Capture the cell that displays the provided text and extract its (X, Y) central coordinate. 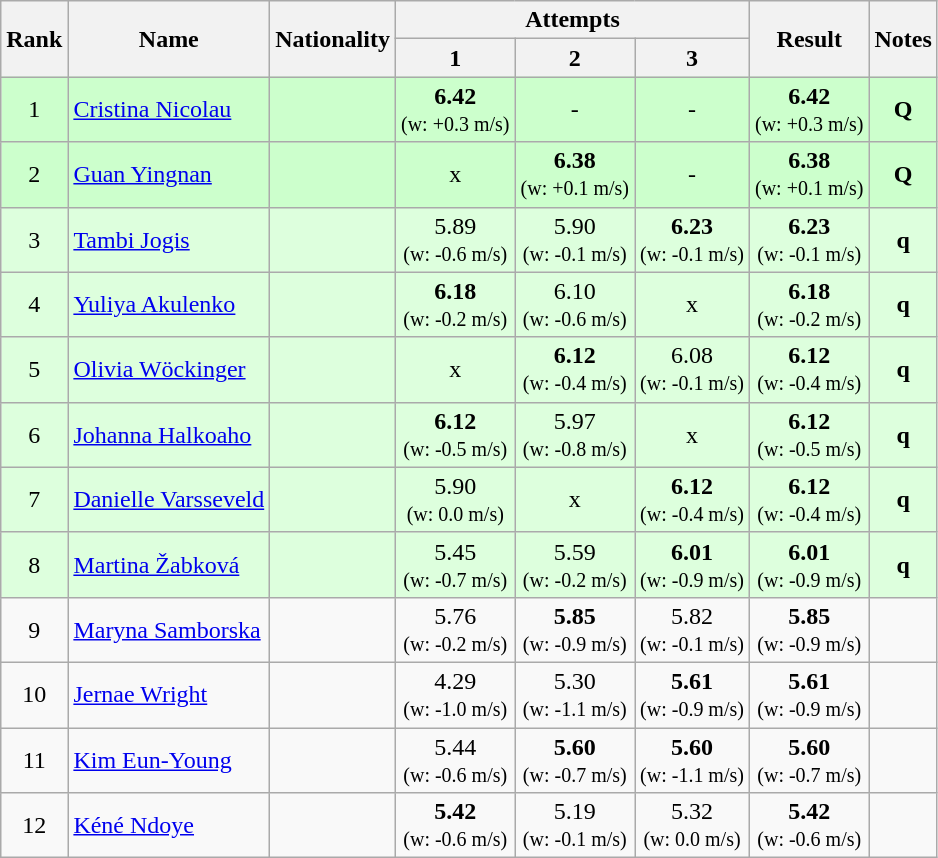
Guan Yingnan (169, 174)
4 (34, 304)
5.89(w: -0.6 m/s) (455, 240)
Maryna Samborska (169, 630)
Danielle Varsseveld (169, 500)
Cristina Nicolau (169, 110)
5.85 (w: -0.9 m/s) (809, 630)
5.32(w: 0.0 m/s) (692, 826)
6.12(w: -0.5 m/s) (455, 434)
5.44(w: -0.6 m/s) (455, 760)
Nationality (333, 39)
6.42(w: +0.3 m/s) (455, 110)
5.90(w: -0.1 m/s) (575, 240)
Attempts (572, 20)
6.23(w: -0.1 m/s) (692, 240)
12 (34, 826)
Kéné Ndoye (169, 826)
5.45(w: -0.7 m/s) (455, 564)
Johanna Halkoaho (169, 434)
6 (34, 434)
8 (34, 564)
5.60(w: -1.1 m/s) (692, 760)
6.01 (w: -0.9 m/s) (809, 564)
Yuliya Akulenko (169, 304)
5.90(w: 0.0 m/s) (455, 500)
7 (34, 500)
6.38(w: +0.1 m/s) (575, 174)
5.61(w: -0.9 m/s) (692, 694)
6.08(w: -0.1 m/s) (692, 370)
Tambi Jogis (169, 240)
Result (809, 39)
5.60(w: -0.7 m/s) (575, 760)
5.42 (w: -0.6 m/s) (809, 826)
Notes (903, 39)
11 (34, 760)
5.60 (w: -0.7 m/s) (809, 760)
Kim Eun-Young (169, 760)
6.18 (w: -0.2 m/s) (809, 304)
5.82(w: -0.1 m/s) (692, 630)
5 (34, 370)
Olivia Wöckinger (169, 370)
6.01(w: -0.9 m/s) (692, 564)
5.30(w: -1.1 m/s) (575, 694)
5.19(w: -0.1 m/s) (575, 826)
6.18(w: -0.2 m/s) (455, 304)
5.61 (w: -0.9 m/s) (809, 694)
6.23 (w: -0.1 m/s) (809, 240)
6.12 (w: -0.5 m/s) (809, 434)
Name (169, 39)
5.76(w: -0.2 m/s) (455, 630)
Rank (34, 39)
Martina Žabková (169, 564)
10 (34, 694)
5.42(w: -0.6 m/s) (455, 826)
5.97(w: -0.8 m/s) (575, 434)
9 (34, 630)
6.42 (w: +0.3 m/s) (809, 110)
Jernae Wright (169, 694)
5.85(w: -0.9 m/s) (575, 630)
5.59(w: -0.2 m/s) (575, 564)
4.29(w: -1.0 m/s) (455, 694)
6.10(w: -0.6 m/s) (575, 304)
6.38 (w: +0.1 m/s) (809, 174)
